Identify which cell holds the provided text, then report its [X, Y] central coordinate. 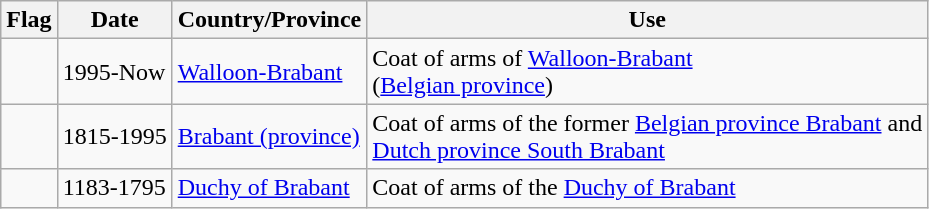
1995-Now [114, 72]
Walloon-Brabant [270, 72]
Country/Province [270, 20]
Coat of arms of the former Belgian province Brabant andDutch province South Brabant [648, 136]
1815-1995 [114, 136]
Duchy of Brabant [270, 188]
1183-1795 [114, 188]
Date [114, 20]
Coat of arms of the Duchy of Brabant [648, 188]
Coat of arms of Walloon-Brabant(Belgian province) [648, 72]
Flag [29, 20]
Brabant (province) [270, 136]
Use [648, 20]
